Search for the cell housing the specified text and yield its [X, Y] center coordinate. 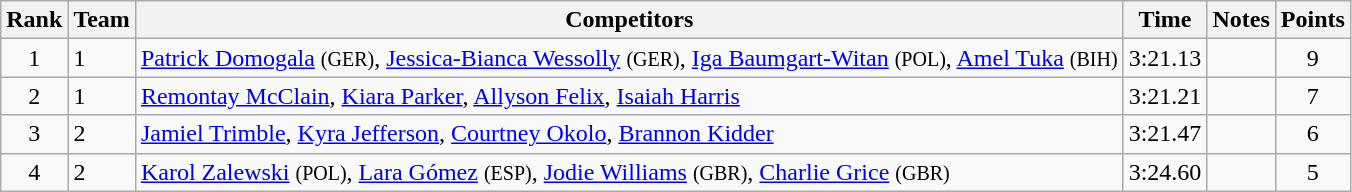
Karol Zalewski (POL), Lara Gómez (ESP), Jodie Williams (GBR), Charlie Grice (GBR) [629, 172]
6 [1312, 134]
3:24.60 [1165, 172]
Time [1165, 20]
3:21.13 [1165, 58]
Remontay McClain, Kiara Parker, Allyson Felix, Isaiah Harris [629, 96]
9 [1312, 58]
Notes [1241, 20]
3:21.21 [1165, 96]
Team [102, 20]
4 [34, 172]
3 [34, 134]
Rank [34, 20]
Competitors [629, 20]
5 [1312, 172]
Jamiel Trimble, Kyra Jefferson, Courtney Okolo, Brannon Kidder [629, 134]
7 [1312, 96]
Points [1312, 20]
Patrick Domogala (GER), Jessica-Bianca Wessolly (GER), Iga Baumgart-Witan (POL), Amel Tuka (BIH) [629, 58]
3:21.47 [1165, 134]
